Determine the [X, Y] coordinate at the center of the cell enclosing the given text.  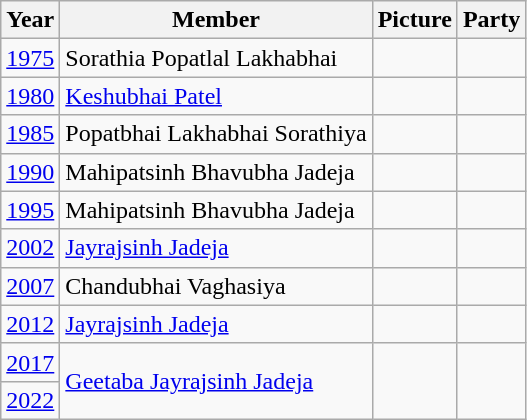
Popatbhai Lakhabhai Sorathiya [216, 134]
1975 [30, 58]
2002 [30, 248]
Party [491, 20]
Geetaba Jayrajsinh Jadeja [216, 381]
2012 [30, 324]
2022 [30, 400]
1985 [30, 134]
Keshubhai Patel [216, 96]
1980 [30, 96]
Chandubhai Vaghasiya [216, 286]
2017 [30, 362]
1995 [30, 210]
Year [30, 20]
Member [216, 20]
Picture [414, 20]
2007 [30, 286]
1990 [30, 172]
Sorathia Popatlal Lakhabhai [216, 58]
